Return (X, Y) of the center of cell containing provided text 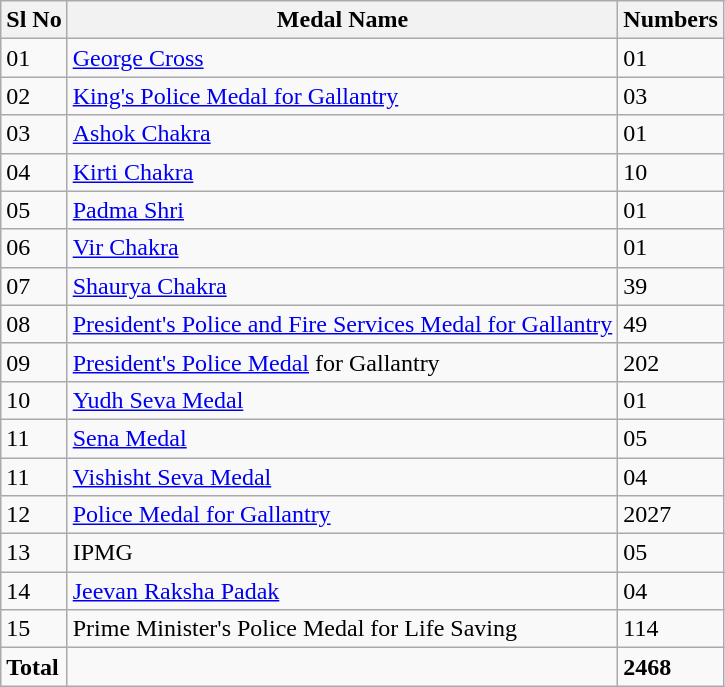
08 (34, 324)
Ashok Chakra (342, 134)
Prime Minister's Police Medal for Life Saving (342, 629)
Vir Chakra (342, 248)
Total (34, 667)
George Cross (342, 58)
39 (671, 286)
13 (34, 553)
Numbers (671, 20)
Jeevan Raksha Padak (342, 591)
Yudh Seva Medal (342, 400)
Vishisht Seva Medal (342, 477)
Sena Medal (342, 438)
2027 (671, 515)
15 (34, 629)
12 (34, 515)
06 (34, 248)
202 (671, 362)
02 (34, 96)
President's Police Medal for Gallantry (342, 362)
14 (34, 591)
07 (34, 286)
Shaurya Chakra (342, 286)
King's Police Medal for Gallantry (342, 96)
Kirti Chakra (342, 172)
09 (34, 362)
Medal Name (342, 20)
President's Police and Fire Services Medal for Gallantry (342, 324)
Padma Shri (342, 210)
IPMG (342, 553)
Sl No (34, 20)
114 (671, 629)
Police Medal for Gallantry (342, 515)
49 (671, 324)
2468 (671, 667)
